From the cell containing the given text, extract its center point as (X, Y) coordinate. 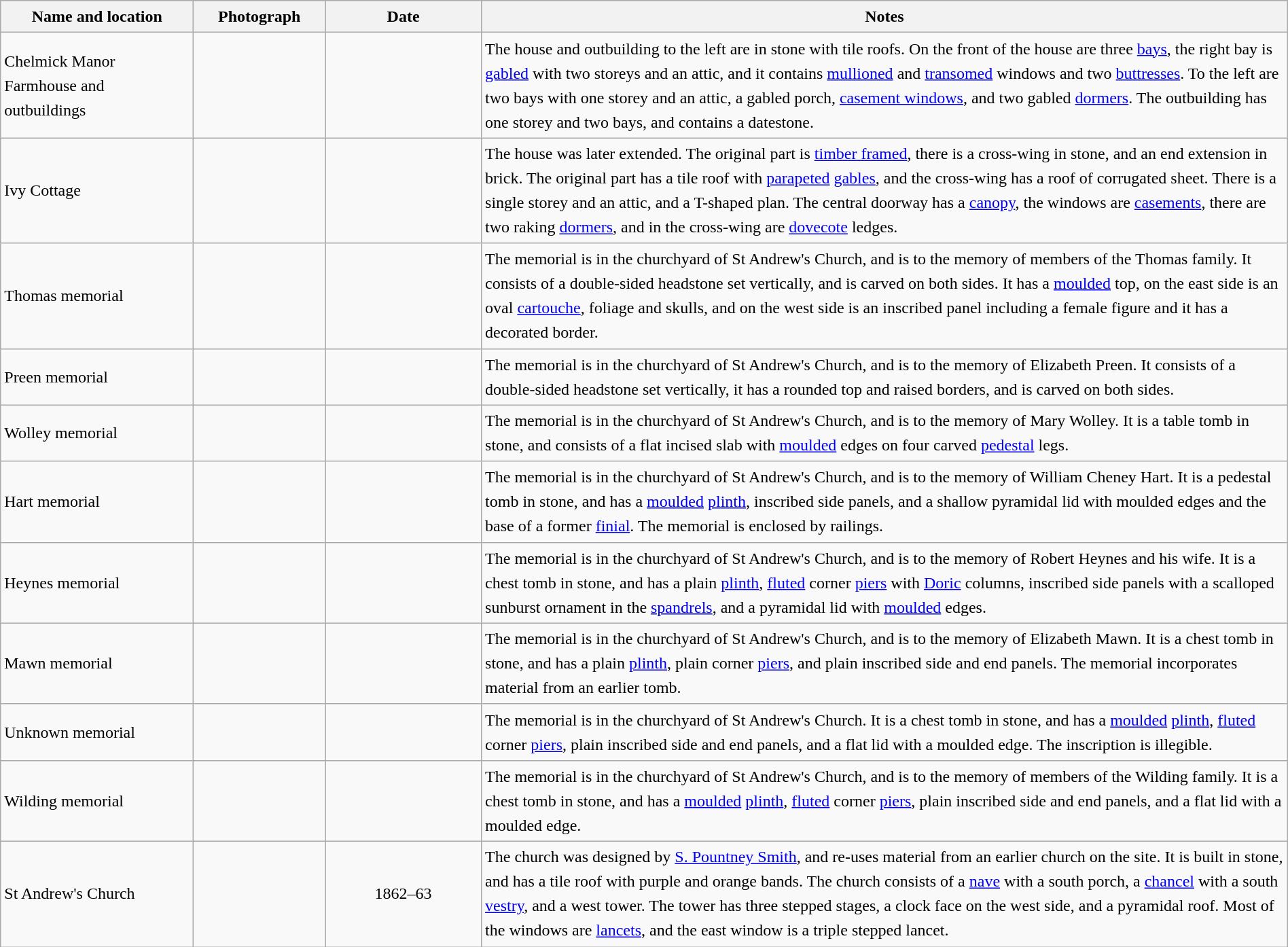
Ivy Cottage (97, 190)
Notes (884, 16)
Photograph (260, 16)
Preen memorial (97, 376)
Wilding memorial (97, 800)
Thomas memorial (97, 296)
Chelmick Manor Farmhouse and outbuildings (97, 86)
Heynes memorial (97, 583)
St Andrew's Church (97, 894)
Wolley memorial (97, 433)
Name and location (97, 16)
1862–63 (404, 894)
Mawn memorial (97, 663)
Date (404, 16)
Hart memorial (97, 501)
Unknown memorial (97, 732)
